Search for the cell housing the specified text and yield its [x, y] center coordinate. 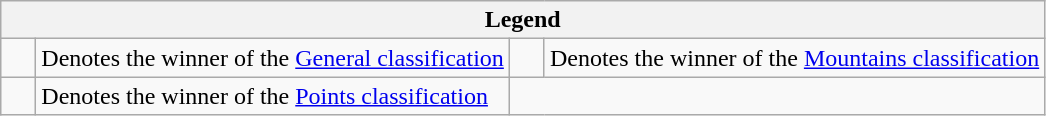
Denotes the winner of the Mountains classification [794, 58]
Denotes the winner of the Points classification [273, 96]
Legend [523, 20]
Denotes the winner of the General classification [273, 58]
